Pinpoint the cell where the given text exists, returning its (X, Y) midpoint coordinate. 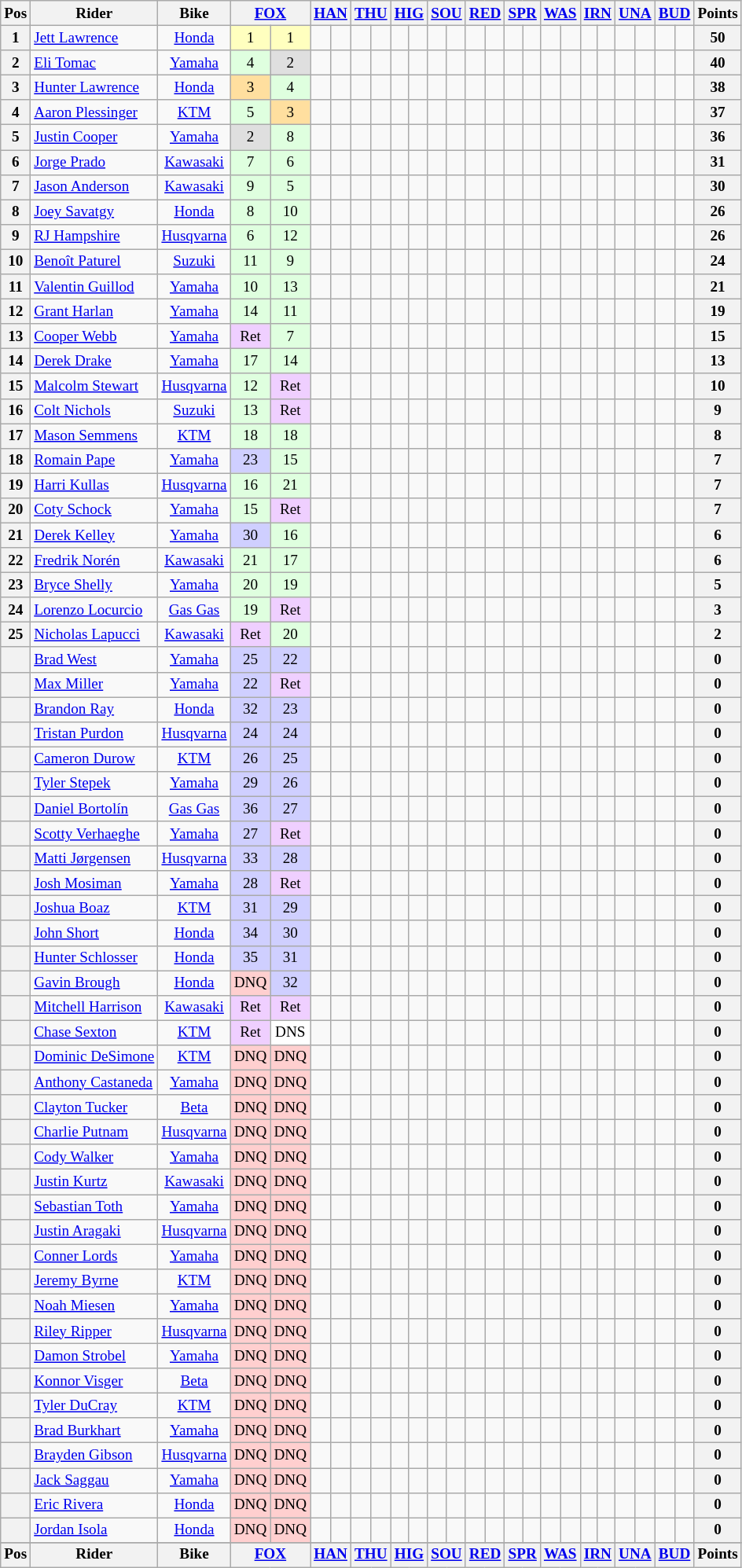
RJ Hampshire (94, 237)
Sebastian Toth (94, 1206)
Cooper Webb (94, 336)
Romain Pape (94, 461)
Scotty Verhaeghe (94, 834)
Brad Burkhart (94, 1430)
Noah Miesen (94, 1306)
38 (718, 87)
Justin Cooper (94, 138)
Malcolm Stewart (94, 386)
DNS (291, 1033)
37 (718, 112)
Coty Schock (94, 510)
Jett Lawrence (94, 38)
Valentin Guillod (94, 287)
Tyler DuCray (94, 1405)
Daniel Bortolín (94, 809)
Hunter Lawrence (94, 87)
Brayden Gibson (94, 1456)
Aaron Plessinger (94, 112)
33 (250, 858)
Joey Savatgy (94, 212)
Mason Semmens (94, 435)
Derek Drake (94, 362)
Hunter Schlosser (94, 958)
Bryce Shelly (94, 585)
Josh Mosiman (94, 883)
Riley Ripper (94, 1331)
Eric Rivera (94, 1505)
Cameron Durow (94, 759)
Cody Walker (94, 1157)
Jason Anderson (94, 187)
Tristan Purdon (94, 734)
Jeremy Byrne (94, 1281)
Justin Aragaki (94, 1232)
Eli Tomac (94, 63)
Grant Harlan (94, 311)
Justin Kurtz (94, 1182)
Tyler Stepek (94, 784)
Damon Strobel (94, 1356)
Konnor Visger (94, 1381)
Brad West (94, 659)
Clayton Tucker (94, 1107)
Derek Kelley (94, 535)
Jack Saggau (94, 1480)
Brandon Ray (94, 709)
John Short (94, 933)
Jordan Isola (94, 1530)
Max Miller (94, 685)
Mitchell Harrison (94, 1008)
Lorenzo Locurcio (94, 610)
Colt Nichols (94, 411)
Chase Sexton (94, 1033)
Fredrik Norén (94, 560)
35 (250, 958)
Harri Kullas (94, 486)
Dominic DeSimone (94, 1057)
Conner Lords (94, 1257)
Charlie Putnam (94, 1132)
Jorge Prado (94, 162)
Nicholas Lapucci (94, 635)
34 (250, 933)
Matti Jørgensen (94, 858)
50 (718, 38)
Benoît Paturel (94, 262)
Joshua Boaz (94, 909)
Gavin Brough (94, 983)
40 (718, 63)
Anthony Castaneda (94, 1082)
